Search for the cell housing the specified text and yield its [X, Y] center coordinate. 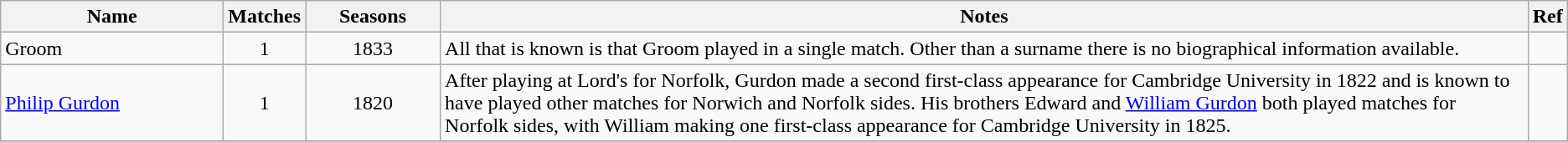
1820 [374, 103]
Groom [112, 48]
Philip Gurdon [112, 103]
Seasons [374, 17]
1833 [374, 48]
Name [112, 17]
Matches [265, 17]
Notes [985, 17]
All that is known is that Groom played in a single match. Other than a surname there is no biographical information available. [985, 48]
Ref [1548, 17]
